Scan for the cell matching the given text and deliver its (x, y) coordinate at center. 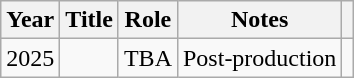
Year (30, 20)
Title (90, 20)
TBA (148, 58)
Notes (259, 20)
Role (148, 20)
Post-production (259, 58)
2025 (30, 58)
